Return (x, y) of the center of cell containing provided text 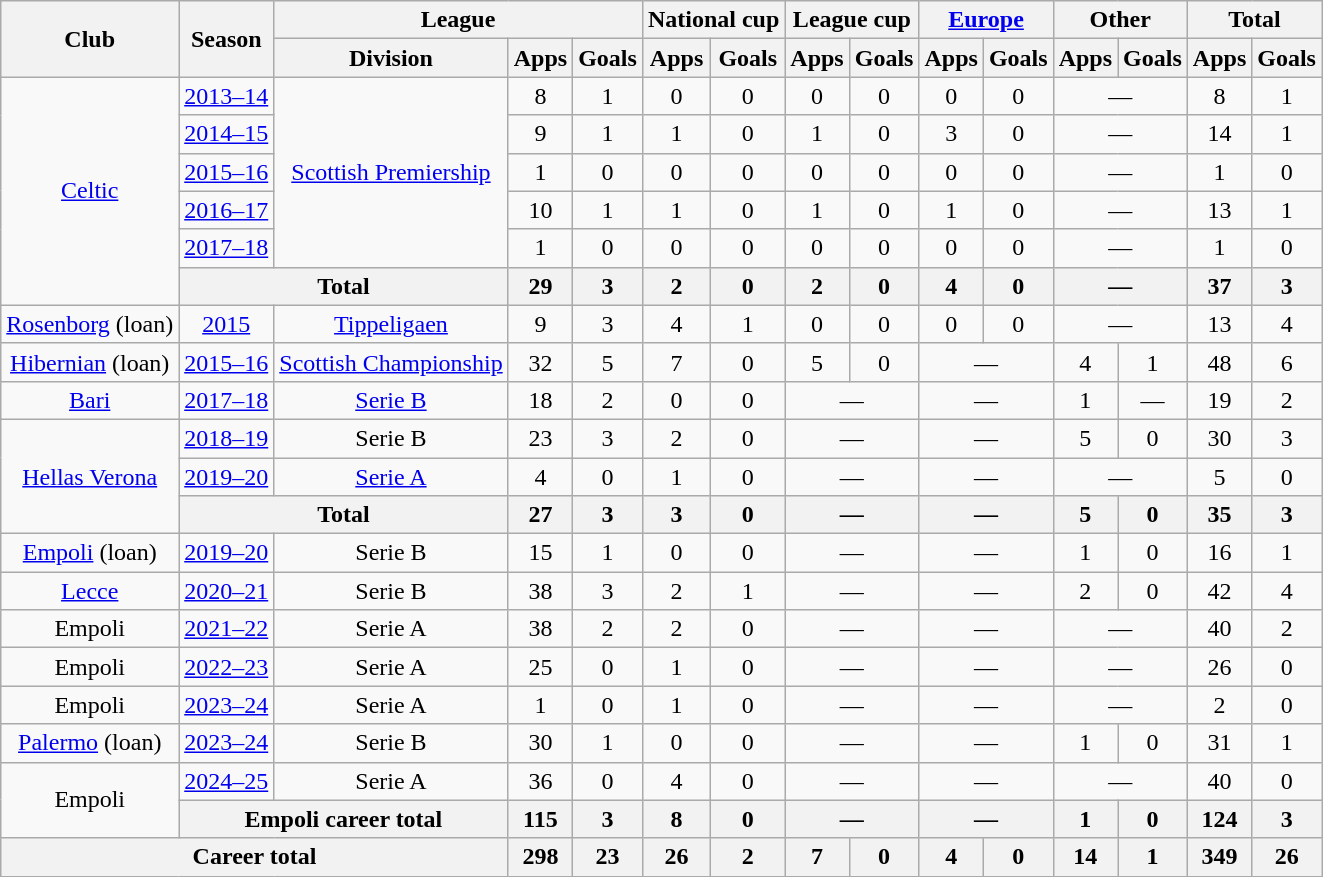
25 (540, 667)
Europe (986, 20)
29 (540, 286)
Season (226, 39)
15 (540, 553)
Division (391, 58)
2013–14 (226, 96)
Scottish Championship (391, 362)
Club (90, 39)
31 (1219, 743)
2014–15 (226, 134)
48 (1219, 362)
18 (540, 400)
2016–17 (226, 210)
10 (540, 210)
36 (540, 781)
16 (1219, 553)
115 (540, 819)
32 (540, 362)
2021–22 (226, 629)
35 (1219, 515)
42 (1219, 591)
National cup (713, 20)
Empoli career total (344, 819)
Other (1120, 20)
124 (1219, 819)
Empoli (loan) (90, 553)
Career total (254, 857)
2024–25 (226, 781)
Lecce (90, 591)
Tippeligaen (391, 324)
League (458, 20)
27 (540, 515)
Hibernian (loan) (90, 362)
349 (1219, 857)
League cup (852, 20)
2020–21 (226, 591)
Rosenborg (loan) (90, 324)
298 (540, 857)
2015 (226, 324)
Bari (90, 400)
Palermo (loan) (90, 743)
Scottish Premiership (391, 172)
19 (1219, 400)
2018–19 (226, 438)
6 (1287, 362)
Celtic (90, 191)
37 (1219, 286)
2022–23 (226, 667)
Hellas Verona (90, 476)
